Scan for the cell matching the given text and deliver its (X, Y) coordinate at center. 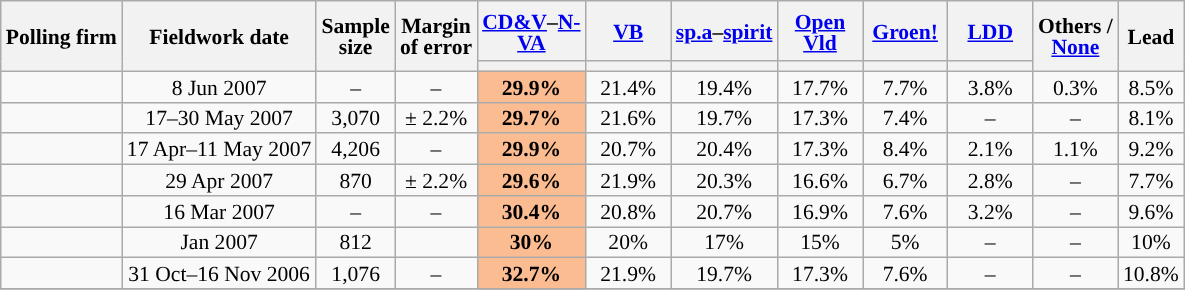
VB (628, 31)
Groen! (906, 31)
20.8% (628, 212)
Open Vld (820, 31)
32.7% (531, 274)
8 Jun 2007 (220, 86)
21.4% (628, 86)
3.8% (990, 86)
3,070 (355, 118)
29 Apr 2007 (220, 180)
3.2% (990, 212)
8.5% (1151, 86)
Others / None (1076, 36)
LDD (990, 31)
30% (531, 242)
Polling firm (62, 36)
29.6% (531, 180)
1,076 (355, 274)
7.4% (906, 118)
16 Mar 2007 (220, 212)
15% (820, 242)
16.6% (820, 180)
2.8% (990, 180)
9.6% (1151, 212)
17–30 May 2007 (220, 118)
5% (906, 242)
Samplesize (355, 36)
10.8% (1151, 274)
20.3% (724, 180)
sp.a–spirit (724, 31)
19.4% (724, 86)
29.7% (531, 118)
2.1% (990, 150)
17% (724, 242)
Jan 2007 (220, 242)
8.1% (1151, 118)
812 (355, 242)
9.2% (1151, 150)
20.4% (724, 150)
21.6% (628, 118)
4,206 (355, 150)
16.9% (820, 212)
1.1% (1076, 150)
8.4% (906, 150)
0.3% (1076, 86)
17 Apr–11 May 2007 (220, 150)
CD&V–N-VA (531, 31)
30.4% (531, 212)
Marginof error (436, 36)
17.7% (820, 86)
Fieldwork date (220, 36)
870 (355, 180)
6.7% (906, 180)
10% (1151, 242)
Lead (1151, 36)
20% (628, 242)
31 Oct–16 Nov 2006 (220, 274)
